Scan for the cell matching the given text and deliver its [X, Y] coordinate at center. 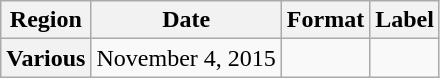
Format [325, 20]
Various [46, 58]
November 4, 2015 [186, 58]
Date [186, 20]
Region [46, 20]
Label [405, 20]
